Return the [X, Y] coordinate for the center point of the cell that contains the specified text.  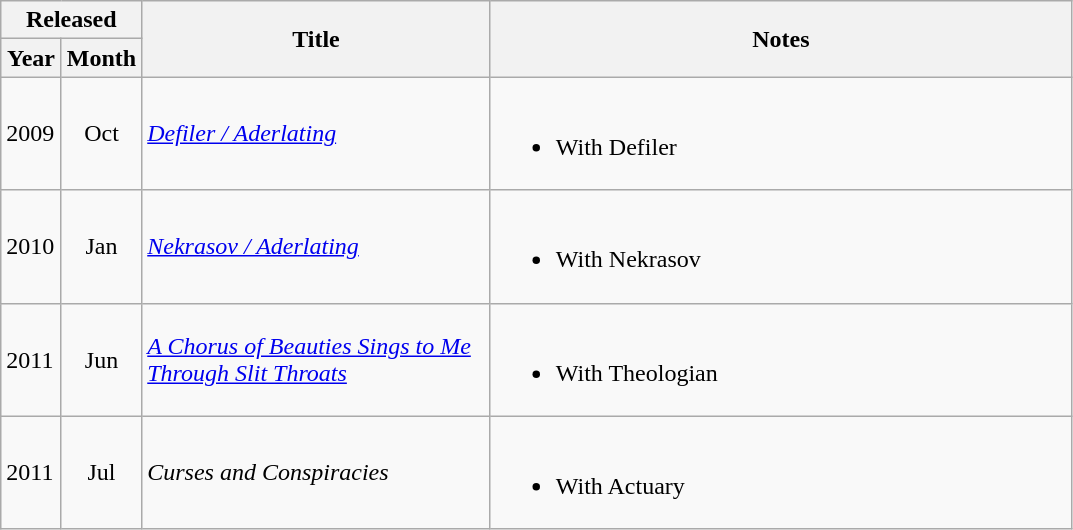
Defiler / Aderlating [316, 134]
With Actuary [780, 472]
2010 [32, 246]
Jun [101, 360]
Notes [780, 39]
A Chorus of Beauties Sings to Me Through Slit Throats [316, 360]
With Defiler [780, 134]
Nekrasov / Aderlating [316, 246]
With Nekrasov [780, 246]
With Theologian [780, 360]
Oct [101, 134]
Curses and Conspiracies [316, 472]
Jan [101, 246]
Jul [101, 472]
Month [101, 58]
Year [32, 58]
Title [316, 39]
2009 [32, 134]
Released [72, 20]
